Detect which cell encompasses the target text, then output its (x, y) center coordinate. 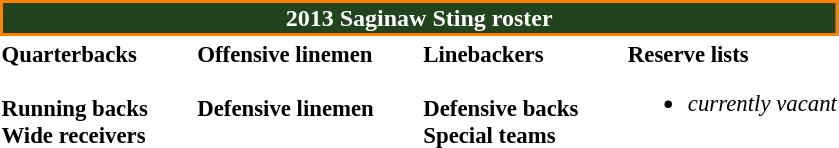
2013 Saginaw Sting roster (419, 18)
